For the text-containing cell, return its midpoint in (x, y) coordinate format. 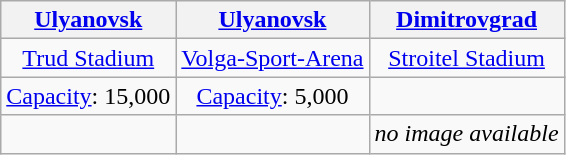
Capacity: 15,000 (88, 96)
Trud Stadium (88, 58)
Dimitrovgrad (466, 20)
Stroitel Stadium (466, 58)
no image available (466, 134)
Volga-Sport-Arena (272, 58)
Capacity: 5,000 (272, 96)
